For the text-containing cell, return its midpoint in [x, y] coordinate format. 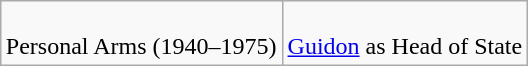
Personal Arms (1940–1975) [141, 34]
Guidon as Head of State [405, 34]
